For the text-containing cell, return its midpoint in (x, y) coordinate format. 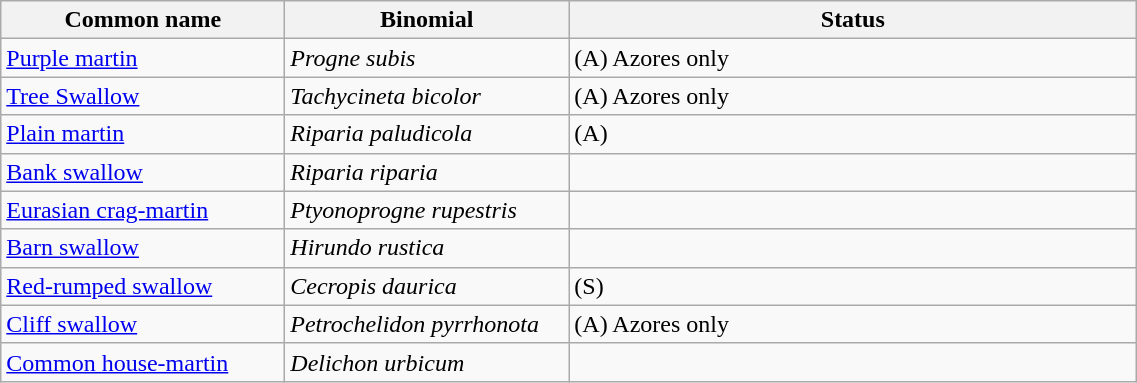
Common name (143, 20)
(S) (853, 286)
Red-rumped swallow (143, 286)
Cliff swallow (143, 324)
Riparia paludicola (427, 134)
Status (853, 20)
Ptyonoprogne rupestris (427, 210)
Bank swallow (143, 172)
Cecropis daurica (427, 286)
Barn swallow (143, 248)
Common house-martin (143, 362)
Purple martin (143, 58)
Progne subis (427, 58)
Tree Swallow (143, 96)
Eurasian crag-martin (143, 210)
Riparia riparia (427, 172)
Hirundo rustica (427, 248)
Binomial (427, 20)
Petrochelidon pyrrhonota (427, 324)
Delichon urbicum (427, 362)
(A) (853, 134)
Plain martin (143, 134)
Tachycineta bicolor (427, 96)
